Output the [x, y] coordinate of the center of the cell containing the given text.  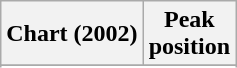
Peakposition [189, 34]
Chart (2002) [72, 34]
